Capture the cell that displays the provided text and extract its (X, Y) central coordinate. 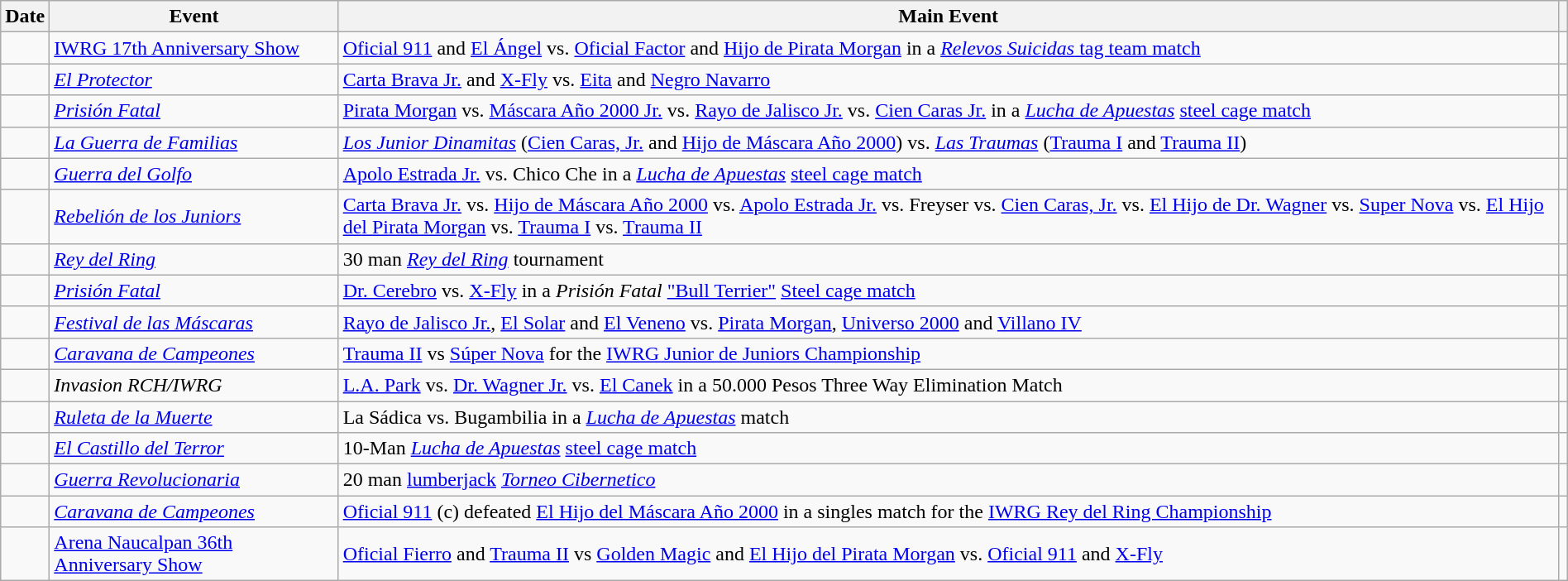
La Sádica vs. Bugambilia in a Lucha de Apuestas match (948, 416)
Oficial 911 (c) defeated El Hijo del Máscara Año 2000 in a singles match for the IWRG Rey del Ring Championship (948, 511)
Trauma II vs Súper Nova for the IWRG Junior de Juniors Championship (948, 353)
Oficial Fierro and Trauma II vs Golden Magic and El Hijo del Pirata Morgan vs. Oficial 911 and X-Fly (948, 555)
Los Junior Dinamitas (Cien Caras, Jr. and Hijo de Máscara Año 2000) vs. Las Traumas (Trauma I and Trauma II) (948, 142)
Main Event (948, 17)
IWRG 17th Anniversary Show (194, 48)
El Protector (194, 79)
Pirata Morgan vs. Máscara Año 2000 Jr. vs. Rayo de Jalisco Jr. vs. Cien Caras Jr. in a Lucha de Apuestas steel cage match (948, 111)
La Guerra de Familias (194, 142)
Rebelión de los Juniors (194, 217)
Invasion RCH/IWRG (194, 385)
Guerra Revolucionaria (194, 480)
Carta Brava Jr. and X-Fly vs. Eita and Negro Navarro (948, 79)
Dr. Cerebro vs. X-Fly in a Prisión Fatal "Bull Terrier" Steel cage match (948, 290)
Guerra del Golfo (194, 174)
Arena Naucalpan 36th Anniversary Show (194, 555)
Rey del Ring (194, 259)
El Castillo del Terror (194, 449)
L.A. Park vs. Dr. Wagner Jr. vs. El Canek in a 50.000 Pesos Three Way Elimination Match (948, 385)
30 man Rey del Ring tournament (948, 259)
Apolo Estrada Jr. vs. Chico Che in a Lucha de Apuestas steel cage match (948, 174)
Festival de las Máscaras (194, 322)
Date (25, 17)
10-Man Lucha de Apuestas steel cage match (948, 449)
Oficial 911 and El Ángel vs. Oficial Factor and Hijo de Pirata Morgan in a Relevos Suicidas tag team match (948, 48)
20 man lumberjack Torneo Cibernetico (948, 480)
Ruleta de la Muerte (194, 416)
Rayo de Jalisco Jr., El Solar and El Veneno vs. Pirata Morgan, Universo 2000 and Villano IV (948, 322)
Event (194, 17)
